Provide the [X, Y] coordinate of the cell's center where the given text is located.  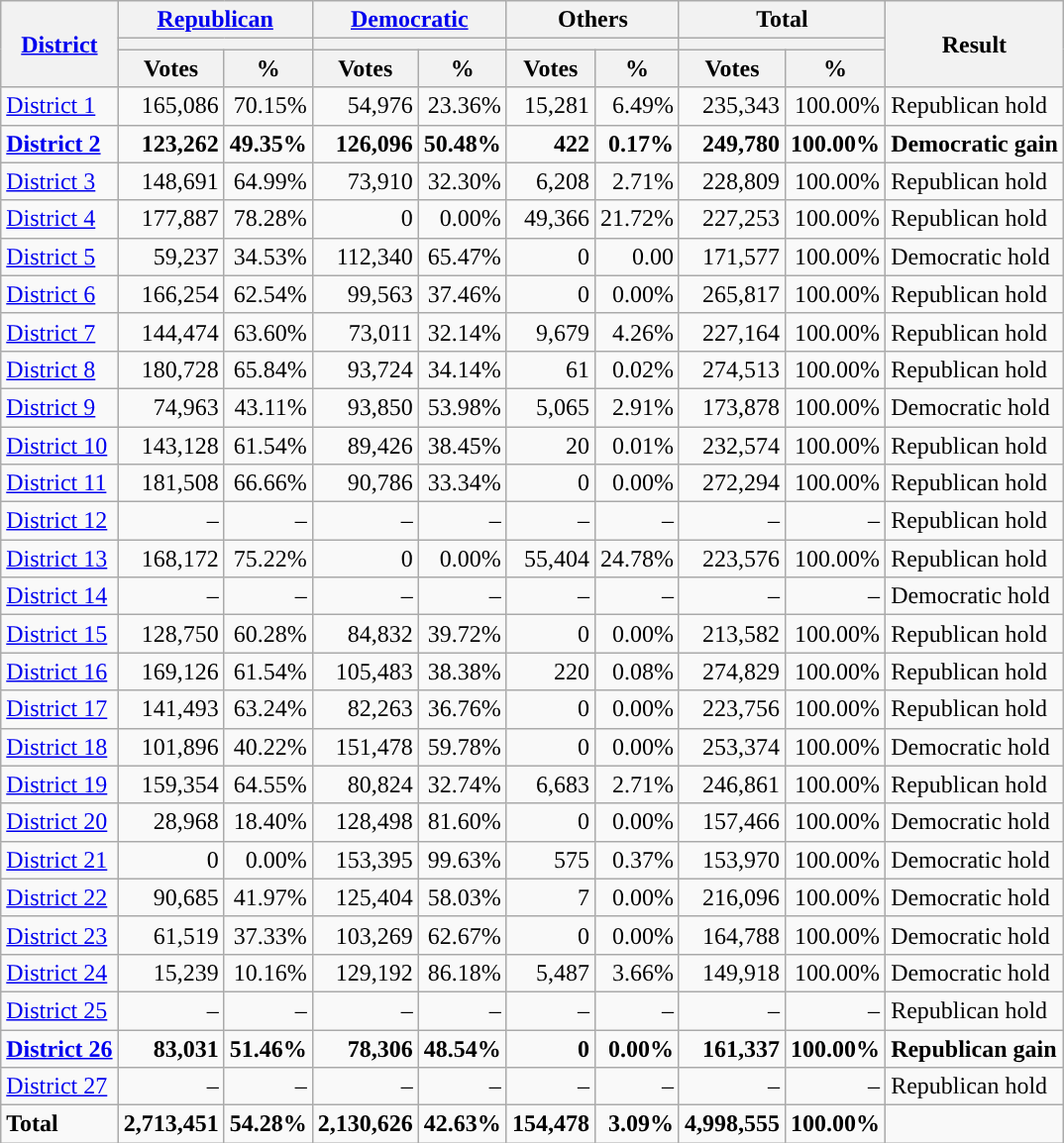
2,713,451 [170, 1124]
38.38% [462, 672]
58.03% [462, 897]
73,011 [365, 332]
15,239 [170, 973]
2.91% [636, 407]
62.54% [267, 294]
32.74% [462, 784]
District 1 [59, 106]
District 8 [59, 369]
93,724 [365, 369]
66.66% [267, 483]
6,683 [551, 784]
District 26 [59, 1049]
168,172 [170, 559]
Others [592, 20]
6,208 [551, 181]
39.72% [462, 634]
274,513 [731, 369]
District 13 [59, 559]
2,130,626 [365, 1124]
90,786 [365, 483]
54.28% [267, 1124]
District 23 [59, 935]
District 11 [59, 483]
227,253 [731, 219]
37.33% [267, 935]
Democratic gain [975, 144]
169,126 [170, 672]
Democratic [409, 20]
4,998,555 [731, 1124]
246,861 [731, 784]
180,728 [170, 369]
159,354 [170, 784]
Republican gain [975, 1049]
49,366 [551, 219]
District [59, 44]
59,237 [170, 257]
53.98% [462, 407]
141,493 [170, 709]
75.22% [267, 559]
93,850 [365, 407]
District 18 [59, 747]
99,563 [365, 294]
32.14% [462, 332]
265,817 [731, 294]
District 4 [59, 219]
District 16 [59, 672]
99.63% [462, 860]
33.34% [462, 483]
48.54% [462, 1049]
51.46% [267, 1049]
District 12 [59, 521]
232,574 [731, 445]
District 7 [59, 332]
9,679 [551, 332]
0.01% [636, 445]
166,254 [170, 294]
49.35% [267, 144]
84,832 [365, 634]
63.24% [267, 709]
District 25 [59, 1010]
District 15 [59, 634]
62.67% [462, 935]
34.14% [462, 369]
40.22% [267, 747]
83,031 [170, 1049]
81.60% [462, 822]
42.63% [462, 1124]
District 22 [59, 897]
64.99% [267, 181]
78.28% [267, 219]
274,829 [731, 672]
District 3 [59, 181]
129,192 [365, 973]
0.00 [636, 257]
38.45% [462, 445]
District 19 [59, 784]
223,576 [731, 559]
3.66% [636, 973]
60.28% [267, 634]
10.16% [267, 973]
District 17 [59, 709]
District 10 [59, 445]
District 27 [59, 1087]
272,294 [731, 483]
32.30% [462, 181]
249,780 [731, 144]
112,340 [365, 257]
50.48% [462, 144]
228,809 [731, 181]
5,487 [551, 973]
235,343 [731, 106]
55,404 [551, 559]
District 2 [59, 144]
24.78% [636, 559]
165,086 [170, 106]
151,478 [365, 747]
18.40% [267, 822]
223,756 [731, 709]
80,824 [365, 784]
128,498 [365, 822]
70.15% [267, 106]
148,691 [170, 181]
101,896 [170, 747]
Republican [215, 20]
34.53% [267, 257]
5,065 [551, 407]
7 [551, 897]
0.08% [636, 672]
54,976 [365, 106]
125,404 [365, 897]
78,306 [365, 1049]
89,426 [365, 445]
20 [551, 445]
District 24 [59, 973]
422 [551, 144]
153,970 [731, 860]
213,582 [731, 634]
Result [975, 44]
216,096 [731, 897]
43.11% [267, 407]
23.36% [462, 106]
220 [551, 672]
15,281 [551, 106]
74,963 [170, 407]
154,478 [551, 1124]
63.60% [267, 332]
143,128 [170, 445]
0.02% [636, 369]
73,910 [365, 181]
District 21 [59, 860]
28,968 [170, 822]
41.97% [267, 897]
164,788 [731, 935]
0.17% [636, 144]
86.18% [462, 973]
575 [551, 860]
227,164 [731, 332]
103,269 [365, 935]
0.37% [636, 860]
37.46% [462, 294]
253,374 [731, 747]
65.47% [462, 257]
157,466 [731, 822]
6.49% [636, 106]
126,096 [365, 144]
181,508 [170, 483]
161,337 [731, 1049]
153,395 [365, 860]
128,750 [170, 634]
90,685 [170, 897]
District 9 [59, 407]
144,474 [170, 332]
District 14 [59, 596]
177,887 [170, 219]
105,483 [365, 672]
District 5 [59, 257]
65.84% [267, 369]
District 6 [59, 294]
21.72% [636, 219]
3.09% [636, 1124]
173,878 [731, 407]
149,918 [731, 973]
64.55% [267, 784]
82,263 [365, 709]
District 20 [59, 822]
59.78% [462, 747]
4.26% [636, 332]
171,577 [731, 257]
61 [551, 369]
61,519 [170, 935]
36.76% [462, 709]
123,262 [170, 144]
